Capture the cell that displays the provided text and extract its (x, y) central coordinate. 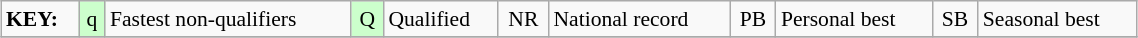
NR (523, 19)
PB (753, 19)
Personal best (854, 19)
Qualified (440, 19)
Fastest non-qualifiers (228, 19)
Seasonal best (1058, 19)
KEY: (40, 19)
q (92, 19)
SB (955, 19)
National record (639, 19)
Q (367, 19)
